For the text-containing cell, return its midpoint in [X, Y] coordinate format. 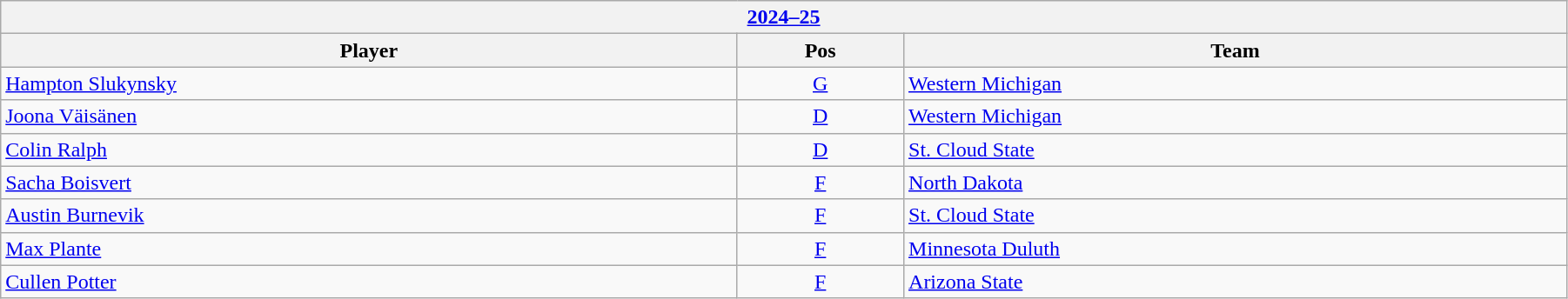
Colin Ralph [369, 149]
Cullen Potter [369, 282]
Sacha Boisvert [369, 183]
Hampton Slukynsky [369, 83]
Max Plante [369, 249]
Player [369, 50]
Arizona State [1236, 282]
North Dakota [1236, 183]
Pos [821, 50]
2024–25 [784, 17]
Austin Burnevik [369, 216]
G [821, 83]
Joona Väisänen [369, 116]
Team [1236, 50]
Minnesota Duluth [1236, 249]
